Provide the [X, Y] coordinate of the cell's center where the given text is located.  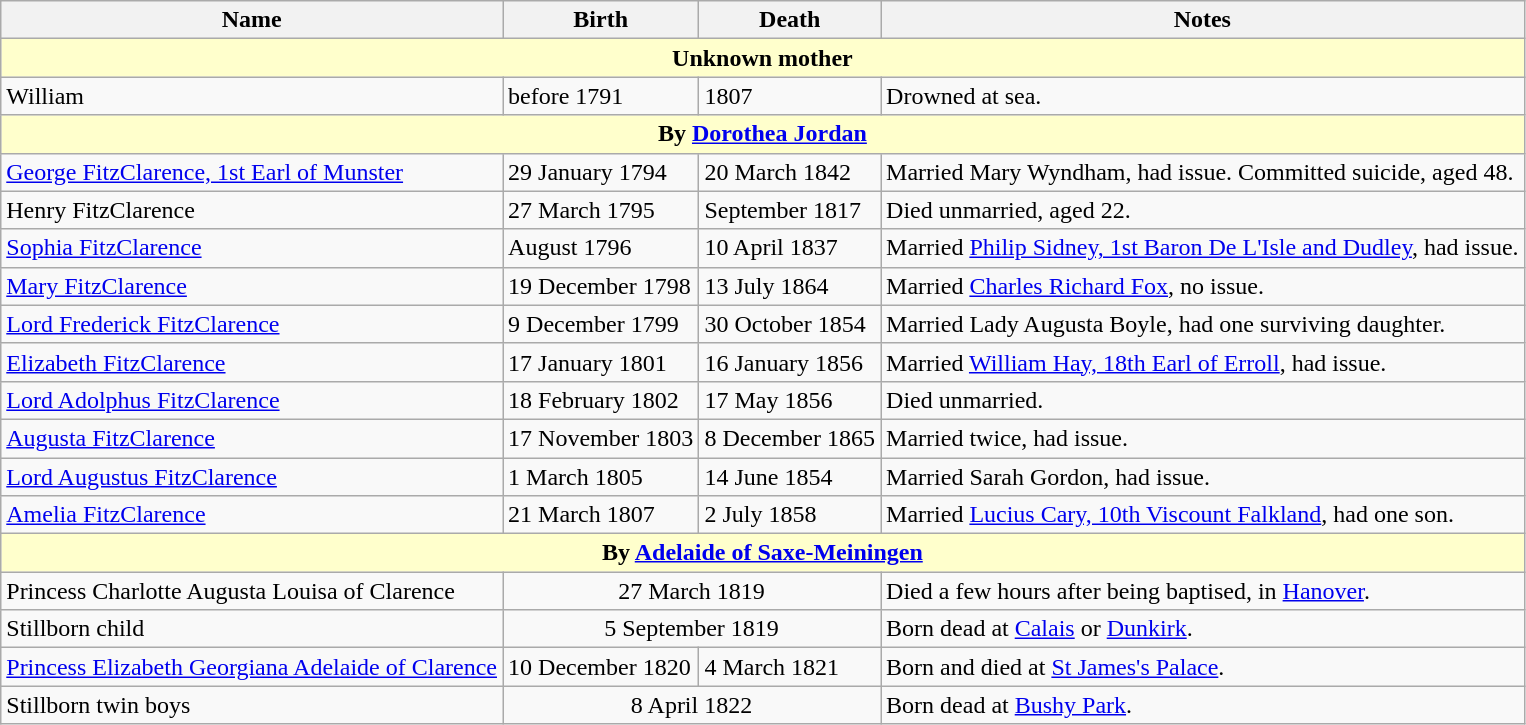
Death [790, 20]
27 March 1819 [692, 591]
16 January 1856 [790, 362]
27 March 1795 [601, 210]
Elizabeth FitzClarence [252, 362]
29 January 1794 [601, 172]
Married twice, had issue. [1203, 438]
17 November 1803 [601, 438]
Died a few hours after being baptised, in Hanover. [1203, 591]
8 December 1865 [790, 438]
Drowned at sea. [1203, 96]
2 July 1858 [790, 515]
Married Mary Wyndham, had issue. Committed suicide, aged 48. [1203, 172]
Princess Charlotte Augusta Louisa of Clarence [252, 591]
August 1796 [601, 248]
9 December 1799 [601, 324]
Sophia FitzClarence [252, 248]
Married William Hay, 18th Earl of Erroll, had issue. [1203, 362]
Mary FitzClarence [252, 286]
Unknown mother [762, 58]
19 December 1798 [601, 286]
13 July 1864 [790, 286]
By Dorothea Jordan [762, 134]
1 March 1805 [601, 477]
30 October 1854 [790, 324]
By Adelaide of Saxe-Meiningen [762, 553]
Born and died at St James's Palace. [1203, 667]
Henry FitzClarence [252, 210]
Princess Elizabeth Georgiana Adelaide of Clarence [252, 667]
Married Sarah Gordon, had issue. [1203, 477]
21 March 1807 [601, 515]
20 March 1842 [790, 172]
Lord Frederick FitzClarence [252, 324]
4 March 1821 [790, 667]
Augusta FitzClarence [252, 438]
Lord Adolphus FitzClarence [252, 400]
10 April 1837 [790, 248]
Married Lady Augusta Boyle, had one surviving daughter. [1203, 324]
Stillborn twin boys [252, 705]
before 1791 [601, 96]
Lord Augustus FitzClarence [252, 477]
17 May 1856 [790, 400]
Born dead at Calais or Dunkirk. [1203, 629]
5 September 1819 [692, 629]
Born dead at Bushy Park. [1203, 705]
Birth [601, 20]
Died unmarried. [1203, 400]
10 December 1820 [601, 667]
Name [252, 20]
14 June 1854 [790, 477]
18 February 1802 [601, 400]
Married Lucius Cary, 10th Viscount Falkland, had one son. [1203, 515]
William [252, 96]
Stillborn child [252, 629]
8 April 1822 [692, 705]
September 1817 [790, 210]
Married Charles Richard Fox, no issue. [1203, 286]
1807 [790, 96]
George FitzClarence, 1st Earl of Munster [252, 172]
17 January 1801 [601, 362]
Died unmarried, aged 22. [1203, 210]
Married Philip Sidney, 1st Baron De L'Isle and Dudley, had issue. [1203, 248]
Notes [1203, 20]
Amelia FitzClarence [252, 515]
